Capture the cell that displays the provided text and extract its [X, Y] central coordinate. 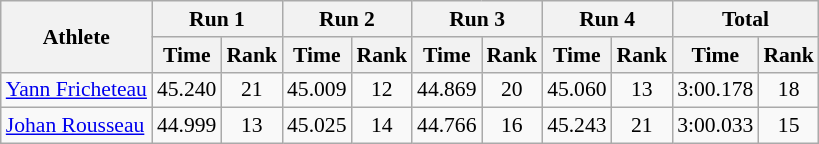
3:00.178 [715, 90]
3:00.033 [715, 126]
Run 1 [217, 19]
45.009 [316, 90]
45.240 [186, 90]
44.999 [186, 126]
44.766 [446, 126]
16 [512, 126]
Run 3 [477, 19]
Run 2 [347, 19]
14 [382, 126]
Athlete [76, 36]
20 [512, 90]
45.060 [576, 90]
44.869 [446, 90]
45.243 [576, 126]
Yann Fricheteau [76, 90]
45.025 [316, 126]
15 [788, 126]
Total [746, 19]
12 [382, 90]
Johan Rousseau [76, 126]
18 [788, 90]
Run 4 [607, 19]
